Return the (x, y) coordinate for the center point of the cell that contains the specified text.  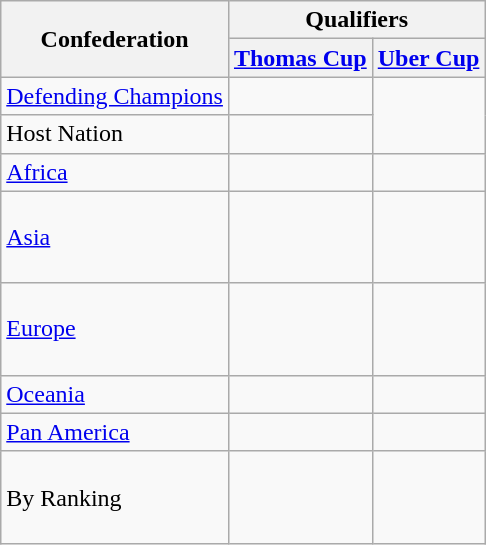
Pan America (115, 432)
Thomas Cup (300, 58)
Qualifiers (356, 20)
Confederation (115, 39)
Europe (115, 329)
Oceania (115, 394)
Uber Cup (428, 58)
Africa (115, 172)
Host Nation (115, 134)
Defending Champions (115, 96)
Asia (115, 237)
By Ranking (115, 497)
